Output the [x, y] coordinate of the center of the cell containing the given text.  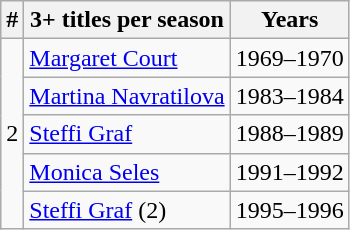
# [12, 20]
Monica Seles [127, 172]
1969–1970 [290, 58]
1995–1996 [290, 210]
1991–1992 [290, 172]
3+ titles per season [127, 20]
Margaret Court [127, 58]
2 [12, 134]
Years [290, 20]
1983–1984 [290, 96]
1988–1989 [290, 134]
Martina Navratilova [127, 96]
Steffi Graf [127, 134]
Steffi Graf (2) [127, 210]
